Find where the given text appears and provide that cell's center as (x, y) coordinate. 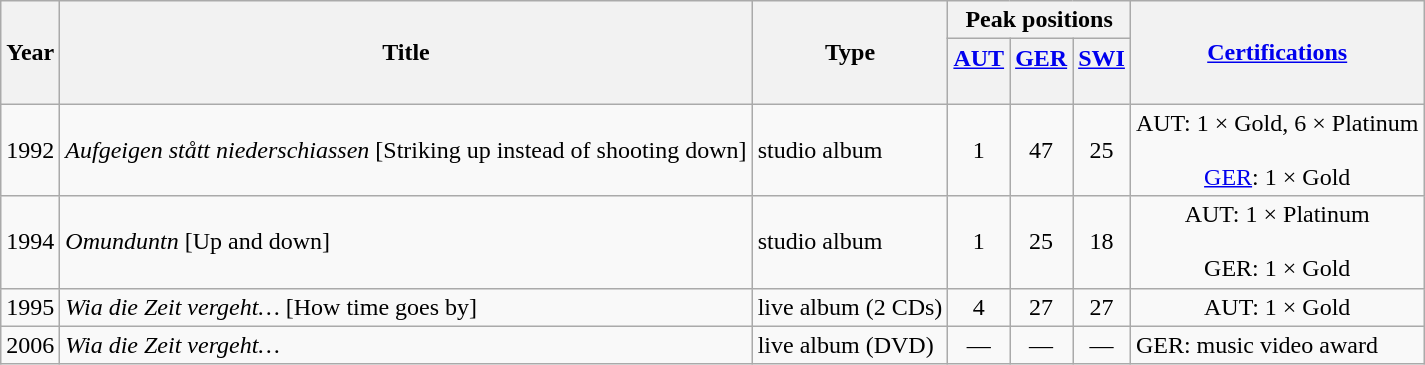
AUT: 1 × Gold (1277, 307)
GER (1042, 72)
1992 (30, 150)
1995 (30, 307)
Wia die Zeit vergeht… (406, 345)
GER: music video award (1277, 345)
Aufgeigen stått niederschiassen [Striking up instead of shooting down] (406, 150)
18 (1102, 242)
live album (2 CDs) (850, 307)
47 (1042, 150)
1994 (30, 242)
AUT: 1 × Gold, 6 × PlatinumGER: 1 × Gold (1277, 150)
AUT: 1 × PlatinumGER: 1 × Gold (1277, 242)
Wia die Zeit vergeht… [How time goes by] (406, 307)
Certifications (1277, 52)
Omunduntn [Up and down] (406, 242)
2006 (30, 345)
Peak positions (1040, 20)
live album (DVD) (850, 345)
Title (406, 52)
SWI (1102, 72)
Year (30, 52)
Type (850, 52)
AUT (979, 72)
4 (979, 307)
